Pinpoint the cell where the given text exists, returning its (x, y) midpoint coordinate. 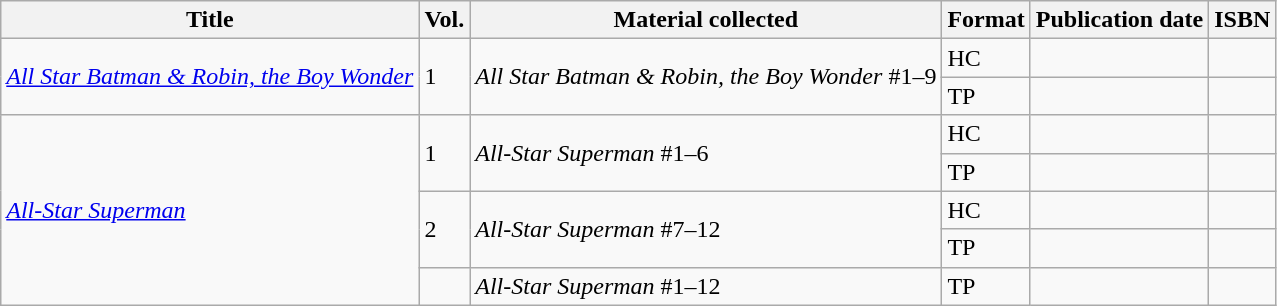
All-Star Superman #1–6 (706, 153)
Material collected (706, 20)
All Star Batman & Robin, the Boy Wonder #1–9 (706, 77)
Vol. (444, 20)
All-Star Superman #1–12 (706, 286)
All-Star Superman (210, 210)
2 (444, 229)
Publication date (1119, 20)
ISBN (1242, 20)
Title (210, 20)
Format (986, 20)
All-Star Superman #7–12 (706, 229)
All Star Batman & Robin, the Boy Wonder (210, 77)
